Detect which cell encompasses the target text, then output its (x, y) center coordinate. 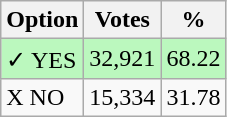
Option (42, 20)
15,334 (122, 97)
% (194, 20)
X NO (42, 97)
68.22 (194, 59)
✓ YES (42, 59)
32,921 (122, 59)
31.78 (194, 97)
Votes (122, 20)
